From the cell containing the given text, extract its center point as [x, y] coordinate. 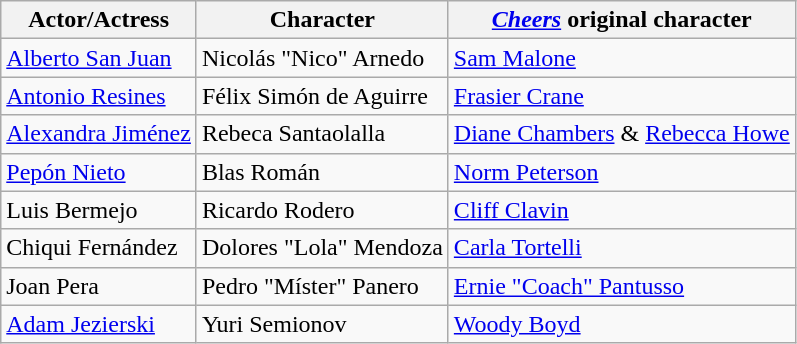
Chiqui Fernández [99, 248]
Diane Chambers & Rebecca Howe [622, 134]
Woody Boyd [622, 324]
Blas Román [322, 172]
Yuri Semionov [322, 324]
Cheers original character [622, 20]
Frasier Crane [622, 96]
Alberto San Juan [99, 58]
Norm Peterson [622, 172]
Luis Bermejo [99, 210]
Pedro "Míster" Panero [322, 286]
Dolores "Lola" Mendoza [322, 248]
Ernie "Coach" Pantusso [622, 286]
Rebeca Santaolalla [322, 134]
Alexandra Jiménez [99, 134]
Carla Tortelli [622, 248]
Character [322, 20]
Antonio Resines [99, 96]
Sam Malone [622, 58]
Adam Jezierski [99, 324]
Actor/Actress [99, 20]
Joan Pera [99, 286]
Pepón Nieto [99, 172]
Félix Simón de Aguirre [322, 96]
Nicolás "Nico" Arnedo [322, 58]
Ricardo Rodero [322, 210]
Cliff Clavin [622, 210]
